Detect which cell encompasses the target text, then output its (x, y) center coordinate. 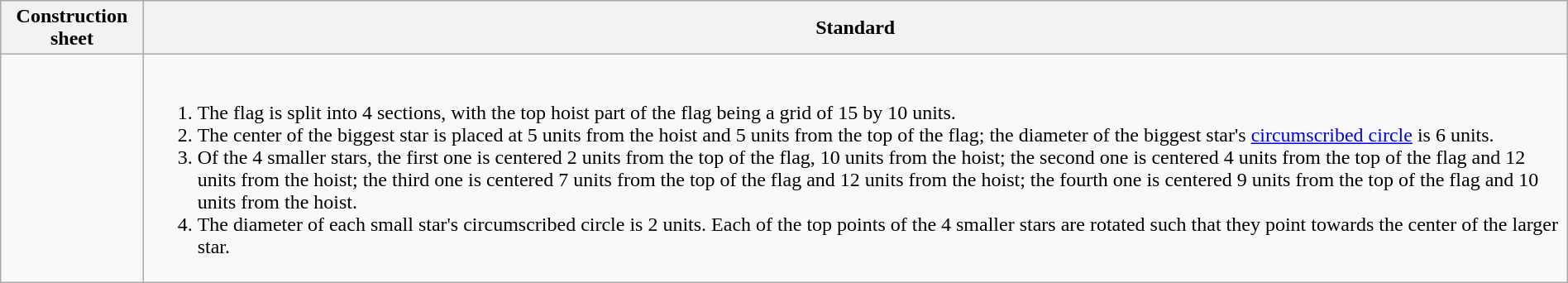
Construction sheet (72, 28)
Standard (855, 28)
